Search for the cell housing the specified text and yield its (X, Y) center coordinate. 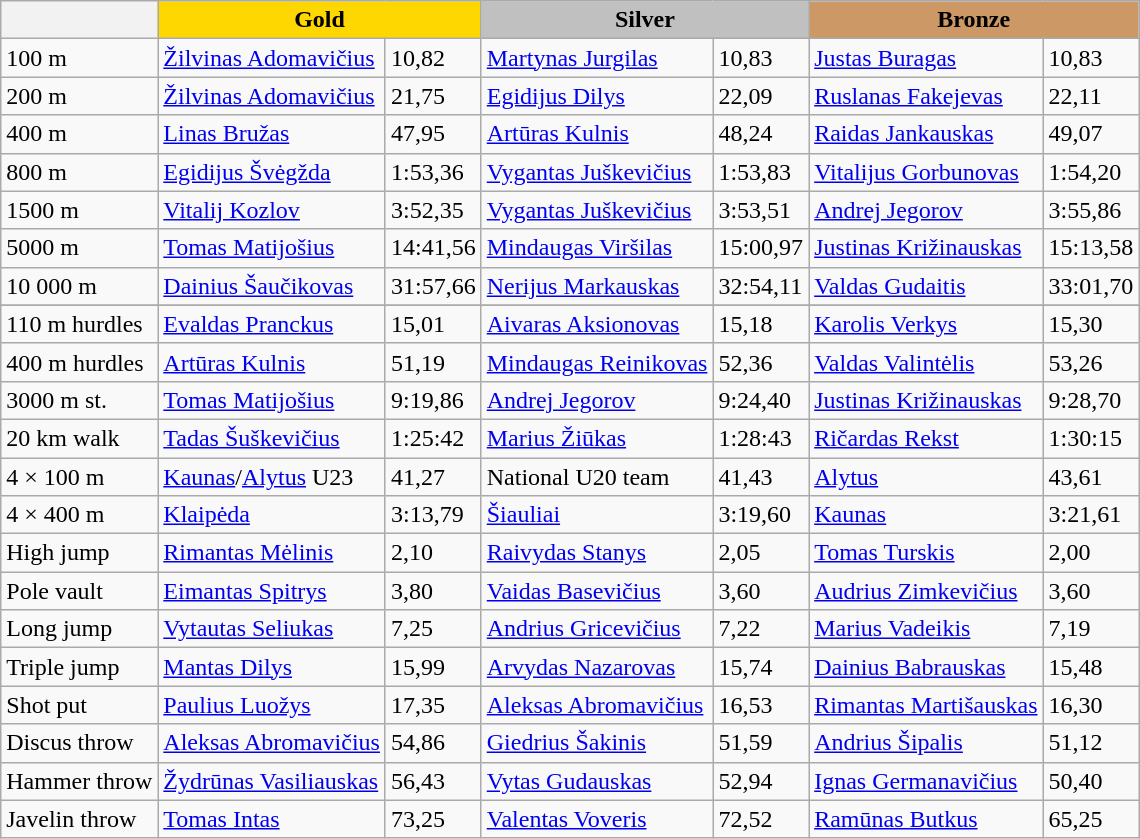
Dainius Šaučikovas (272, 286)
21,75 (433, 96)
72,52 (761, 819)
52,94 (761, 781)
1500 m (80, 210)
49,07 (1091, 134)
Mindaugas Viršilas (597, 248)
Egidijus Švėgžda (272, 172)
Aivaras Aksionovas (597, 324)
10 000 m (80, 286)
Triple jump (80, 667)
2,10 (433, 553)
73,25 (433, 819)
50,40 (1091, 781)
110 m hurdles (80, 324)
Valdas Valintėlis (926, 362)
54,86 (433, 743)
Alytus (926, 477)
Martynas Jurgilas (597, 58)
16,30 (1091, 705)
Tadas Šuškevičius (272, 438)
1:25:42 (433, 438)
1:53,36 (433, 172)
Arvydas Nazarovas (597, 667)
Karolis Verkys (926, 324)
Tomas Intas (272, 819)
4 × 100 m (80, 477)
20 km walk (80, 438)
Mantas Dilys (272, 667)
Vitalij Kozlov (272, 210)
9:24,40 (761, 400)
1:54,20 (1091, 172)
15:13,58 (1091, 248)
22,11 (1091, 96)
Kaunas/Alytus U23 (272, 477)
41,27 (433, 477)
400 m (80, 134)
3:13,79 (433, 515)
Long jump (80, 629)
800 m (80, 172)
Bronze (974, 20)
9:28,70 (1091, 400)
9:19,86 (433, 400)
22,09 (761, 96)
High jump (80, 553)
15,30 (1091, 324)
National U20 team (597, 477)
Rimantas Martišauskas (926, 705)
Rimantas Mėlinis (272, 553)
7,25 (433, 629)
Ramūnas Butkus (926, 819)
3:55,86 (1091, 210)
Discus throw (80, 743)
41,43 (761, 477)
Mindaugas Reinikovas (597, 362)
Pole vault (80, 591)
Javelin throw (80, 819)
Marius Vadeikis (926, 629)
1:28:43 (761, 438)
Ričardas Rekst (926, 438)
Vytautas Seliukas (272, 629)
52,36 (761, 362)
Vaidas Basevičius (597, 591)
33:01,70 (1091, 286)
Vitalijus Gorbunovas (926, 172)
17,35 (433, 705)
4 × 400 m (80, 515)
Paulius Luožys (272, 705)
Egidijus Dilys (597, 96)
Tomas Turskis (926, 553)
43,61 (1091, 477)
Ignas Germanavičius (926, 781)
15,01 (433, 324)
7,19 (1091, 629)
Šiauliai (597, 515)
Eimantas Spitrys (272, 591)
Evaldas Pranckus (272, 324)
Kaunas (926, 515)
51,59 (761, 743)
Justas Buragas (926, 58)
16,53 (761, 705)
3:52,35 (433, 210)
1:30:15 (1091, 438)
Shot put (80, 705)
53,26 (1091, 362)
2,00 (1091, 553)
3:21,61 (1091, 515)
56,43 (433, 781)
48,24 (761, 134)
Raidas Jankauskas (926, 134)
7,22 (761, 629)
3:53,51 (761, 210)
3:19,60 (761, 515)
15,74 (761, 667)
Nerijus Markauskas (597, 286)
Marius Žiūkas (597, 438)
2,05 (761, 553)
15,18 (761, 324)
15,48 (1091, 667)
5000 m (80, 248)
Hammer throw (80, 781)
Audrius Zimkevičius (926, 591)
31:57,66 (433, 286)
47,95 (433, 134)
Gold (320, 20)
1:53,83 (761, 172)
Ruslanas Fakejevas (926, 96)
14:41,56 (433, 248)
32:54,11 (761, 286)
10,82 (433, 58)
51,12 (1091, 743)
400 m hurdles (80, 362)
Silver (644, 20)
Andrius Gricevičius (597, 629)
15:00,97 (761, 248)
Raivydas Stanys (597, 553)
Andrius Šipalis (926, 743)
100 m (80, 58)
3,80 (433, 591)
Žydrūnas Vasiliauskas (272, 781)
Klaipėda (272, 515)
65,25 (1091, 819)
200 m (80, 96)
51,19 (433, 362)
Linas Bružas (272, 134)
Giedrius Šakinis (597, 743)
Valentas Voveris (597, 819)
Dainius Babrauskas (926, 667)
15,99 (433, 667)
3000 m st. (80, 400)
Vytas Gudauskas (597, 781)
Valdas Gudaitis (926, 286)
